For the text-containing cell, return its midpoint in (x, y) coordinate format. 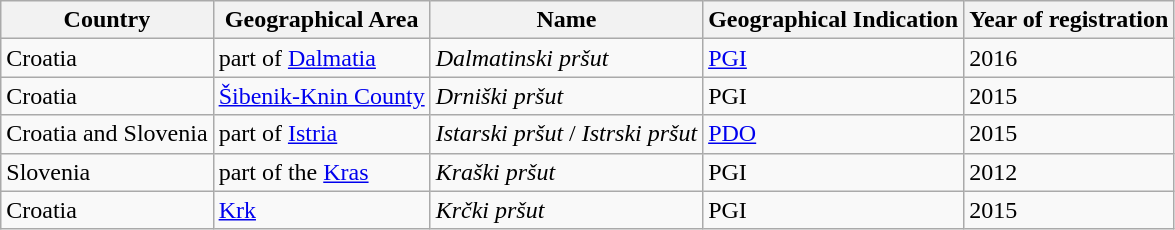
Country (107, 20)
Croatia and Slovenia (107, 134)
PDO (834, 134)
2016 (1069, 58)
part of the Kras (322, 172)
Geographical Indication (834, 20)
Istarski pršut / Istrski pršut (566, 134)
Name (566, 20)
2012 (1069, 172)
Slovenia (107, 172)
Krk (322, 210)
Drniški pršut (566, 96)
part of Istria (322, 134)
Year of registration (1069, 20)
Geographical Area (322, 20)
Šibenik-Knin County (322, 96)
Kraški pršut (566, 172)
Dalmatinski pršut (566, 58)
part of Dalmatia (322, 58)
Krčki pršut (566, 210)
